Determine the (X, Y) coordinate at the center of the cell enclosing the given text.  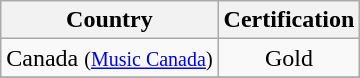
Certification (289, 20)
Canada (Music Canada) (110, 58)
Country (110, 20)
Gold (289, 58)
